Search for the cell housing the specified text and yield its [X, Y] center coordinate. 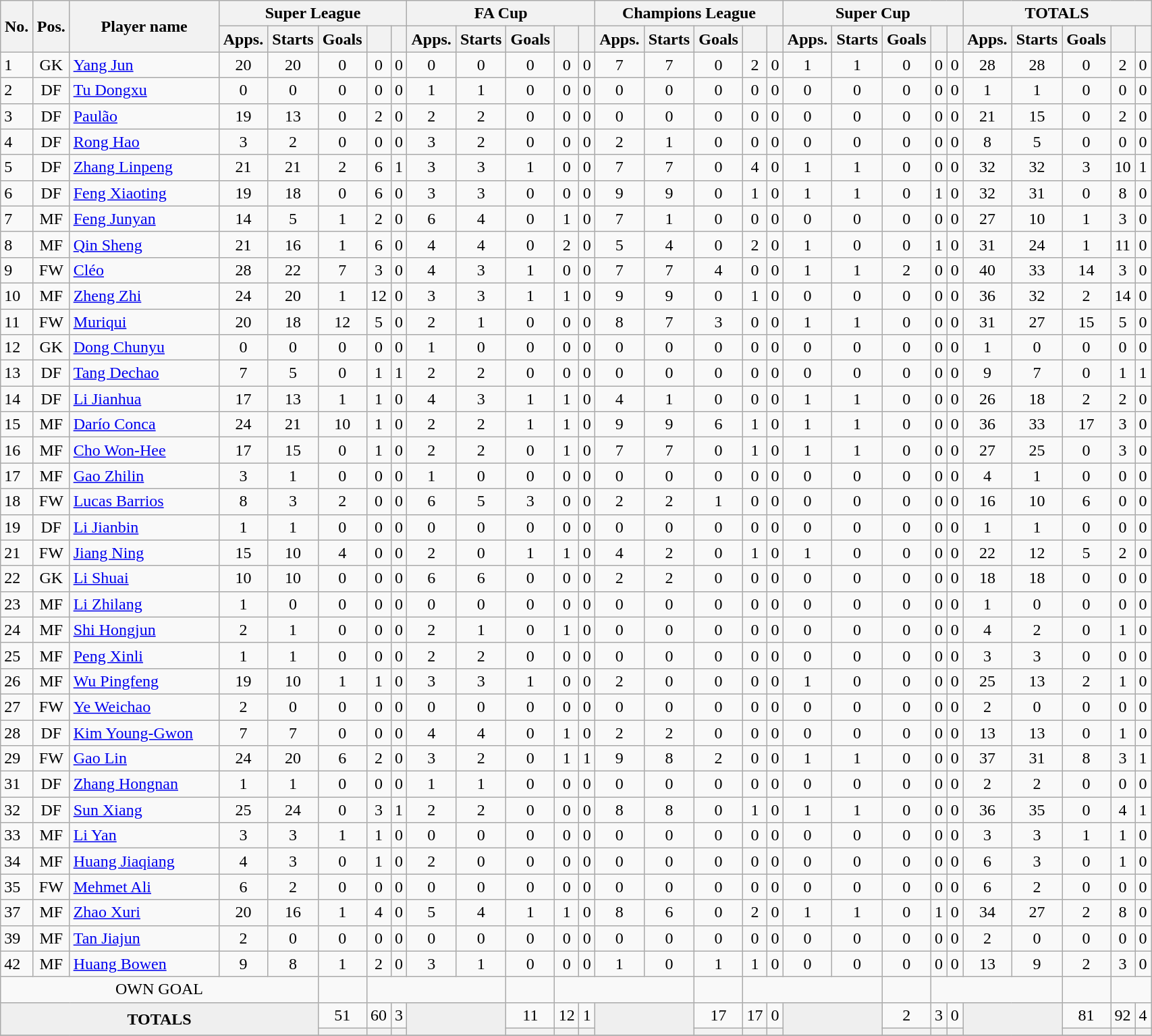
Li Zhilang [144, 604]
39 [17, 938]
Zheng Zhi [144, 296]
Peng Xinli [144, 655]
Super League [313, 13]
Li Jianhua [144, 399]
Ye Weichao [144, 707]
Tang Dechao [144, 373]
Huang Bowen [144, 964]
Li Jianbin [144, 527]
Wu Pingfeng [144, 681]
Yang Jun [144, 65]
Gao Lin [144, 759]
Kim Young-Gwon [144, 732]
Tan Jiajun [144, 938]
Zhang Hongnan [144, 784]
Li Shuai [144, 578]
Gao Zhilin [144, 476]
Player name [144, 26]
Sun Xiang [144, 810]
Muriqui [144, 322]
60 [379, 1015]
Zhao Xuri [144, 912]
40 [988, 270]
No. [17, 26]
81 [1087, 1015]
Darío Conca [144, 425]
Li Yan [144, 836]
Feng Xiaoting [144, 193]
Jiang Ning [144, 553]
Paulão [144, 116]
Feng Junyan [144, 219]
Dong Chunyu [144, 348]
Pos. [51, 26]
Cléo [144, 270]
92 [1123, 1015]
Champions League [690, 13]
Zhang Linpeng [144, 167]
FA Cup [501, 13]
Lucas Barrios [144, 501]
Qin Sheng [144, 244]
Huang Jiaqiang [144, 861]
Tu Dongxu [144, 90]
Cho Won-Hee [144, 450]
Rong Hao [144, 142]
Mehmet Ali [144, 887]
42 [17, 964]
OWN GOAL [159, 989]
29 [17, 759]
Super Cup [873, 13]
Shi Hongjun [144, 630]
23 [17, 604]
51 [342, 1015]
